Return [X, Y] of the center of cell containing provided text 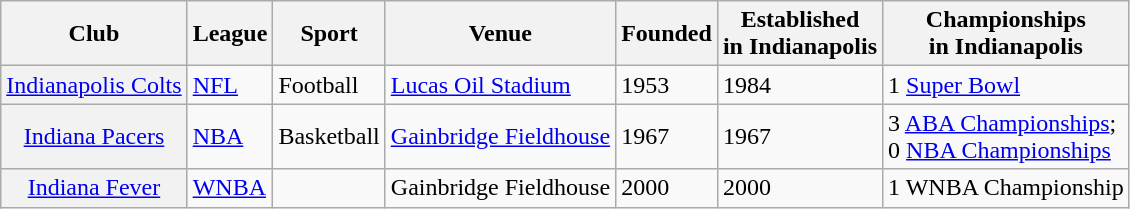
Indianapolis Colts [94, 85]
Football [329, 85]
Indiana Pacers [94, 136]
Venue [500, 34]
Championshipsin Indianapolis [1006, 34]
Sport [329, 34]
1 WNBA Championship [1006, 188]
1953 [667, 85]
Club [94, 34]
1984 [800, 85]
Establishedin Indianapolis [800, 34]
Indiana Fever [94, 188]
3 ABA Championships; 0 NBA Championships [1006, 136]
1 Super Bowl [1006, 85]
Basketball [329, 136]
NBA [230, 136]
League [230, 34]
Lucas Oil Stadium [500, 85]
Founded [667, 34]
WNBA [230, 188]
NFL [230, 85]
